Return the [X, Y] coordinate for the center point of the cell that contains the specified text.  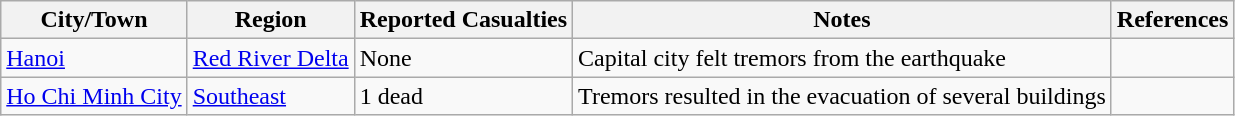
Ho Chi Minh City [94, 96]
1 dead [463, 96]
Reported Casualties [463, 20]
Hanoi [94, 58]
Region [270, 20]
None [463, 58]
Southeast [270, 96]
City/Town [94, 20]
Tremors resulted in the evacuation of several buildings [842, 96]
References [1172, 20]
Red River Delta [270, 58]
Capital city felt tremors from the earthquake [842, 58]
Notes [842, 20]
